From the cell containing the given text, extract its center point as (x, y) coordinate. 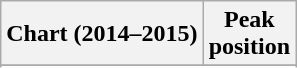
Chart (2014–2015) (102, 34)
Peakposition (249, 34)
